Find where the given text appears and provide that cell's center as (X, Y) coordinate. 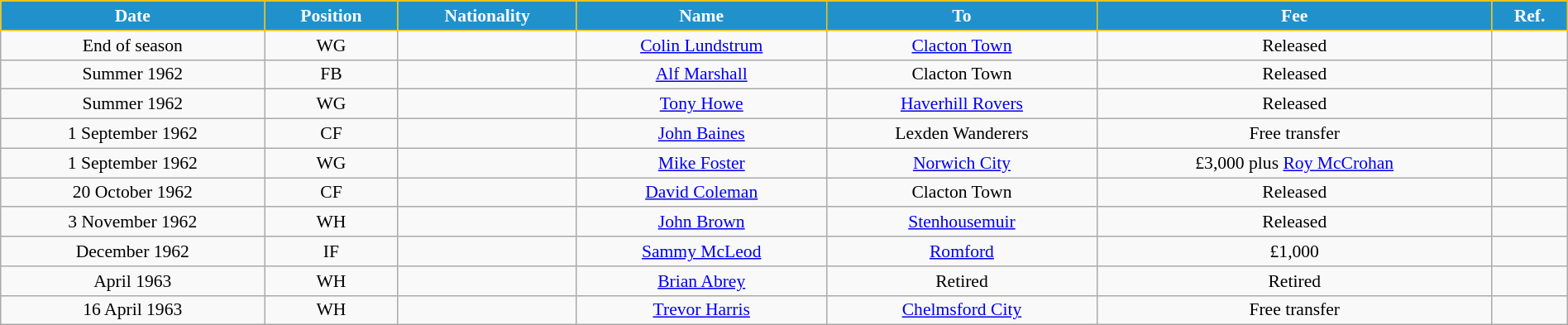
Brian Abrey (701, 281)
To (961, 16)
FB (331, 74)
Tony Howe (701, 104)
December 1962 (132, 251)
Fee (1295, 16)
Sammy McLeod (701, 251)
Lexden Wanderers (961, 134)
Mike Foster (701, 163)
Chelmsford City (961, 310)
Stenhousemuir (961, 222)
3 November 1962 (132, 222)
£1,000 (1295, 251)
Alf Marshall (701, 74)
16 April 1963 (132, 310)
Date (132, 16)
Position (331, 16)
John Baines (701, 134)
Ref. (1530, 16)
Romford (961, 251)
Colin Lundstrum (701, 45)
Haverhill Rovers (961, 104)
Norwich City (961, 163)
John Brown (701, 222)
Trevor Harris (701, 310)
David Coleman (701, 193)
April 1963 (132, 281)
20 October 1962 (132, 193)
IF (331, 251)
Nationality (487, 16)
Name (701, 16)
End of season (132, 45)
£3,000 plus Roy McCrohan (1295, 163)
